Capture the cell that displays the provided text and extract its (x, y) central coordinate. 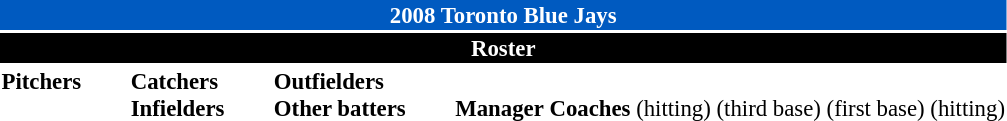
Roster (503, 48)
2008 Toronto Blue Jays (503, 15)
